Identify which cell holds the provided text, then report its (X, Y) central coordinate. 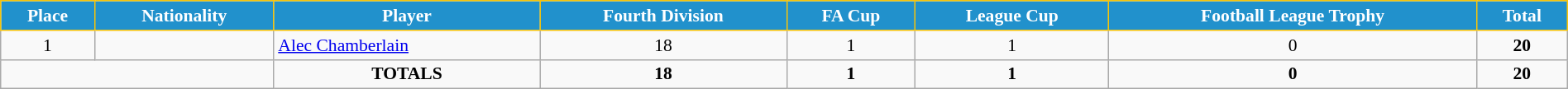
League Cup (1012, 16)
Football League Trophy (1293, 16)
TOTALS (407, 74)
Alec Chamberlain (407, 45)
FA Cup (850, 16)
Fourth Division (663, 16)
Place (48, 16)
Nationality (184, 16)
Total (1522, 16)
Player (407, 16)
